For the text-containing cell, return its midpoint in [X, Y] coordinate format. 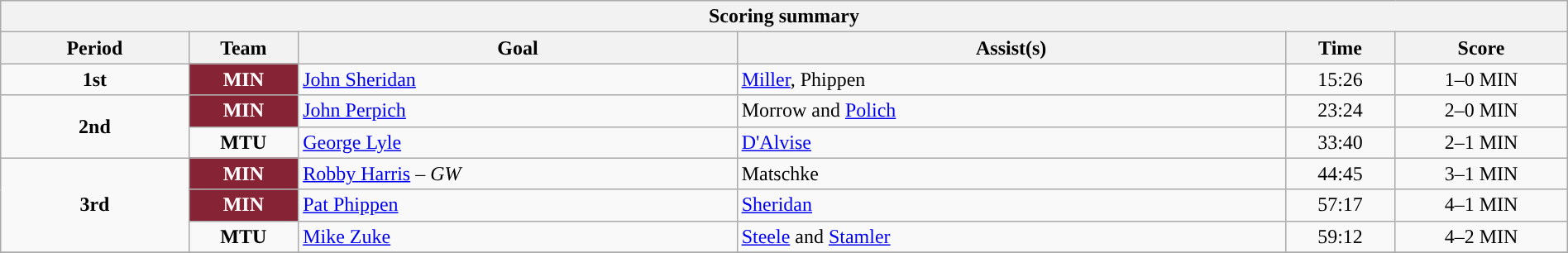
59:12 [1340, 236]
Goal [518, 48]
Sheridan [1011, 205]
57:17 [1340, 205]
33:40 [1340, 142]
George Lyle [518, 142]
2–0 MIN [1481, 111]
1–0 MIN [1481, 79]
Mike Zuke [518, 236]
1st [94, 79]
4–1 MIN [1481, 205]
Miller, Phippen [1011, 79]
Pat Phippen [518, 205]
Period [94, 48]
15:26 [1340, 79]
Steele and Stamler [1011, 236]
2–1 MIN [1481, 142]
D'Alvise [1011, 142]
Score [1481, 48]
2nd [94, 126]
Matschke [1011, 174]
Assist(s) [1011, 48]
Morrow and Polich [1011, 111]
23:24 [1340, 111]
John Sheridan [518, 79]
John Perpich [518, 111]
Time [1340, 48]
3rd [94, 205]
Robby Harris – GW [518, 174]
Scoring summary [784, 17]
4–2 MIN [1481, 236]
Team [243, 48]
3–1 MIN [1481, 174]
44:45 [1340, 174]
